Detect which cell encompasses the target text, then output its (x, y) center coordinate. 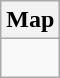
Map (30, 20)
